Provide the (x, y) coordinate of the cell's center where the given text is located.  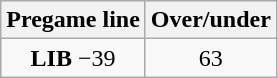
Pregame line (74, 20)
Over/under (210, 20)
LIB −39 (74, 58)
63 (210, 58)
